From the cell containing the given text, extract its center point as (X, Y) coordinate. 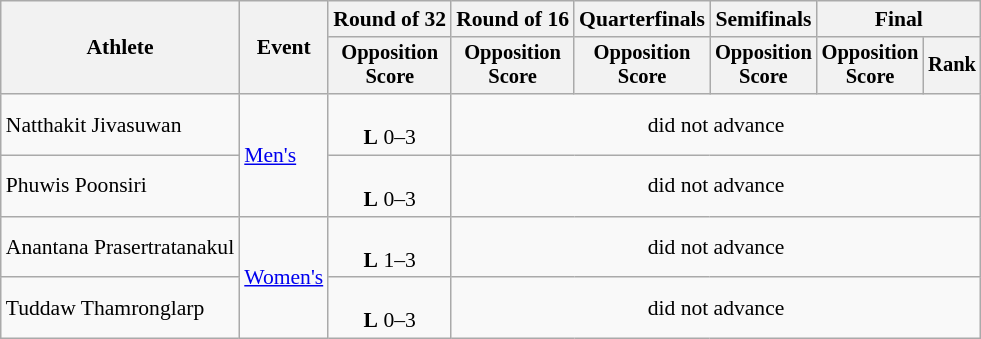
Athlete (120, 48)
Quarterfinals (642, 19)
Round of 16 (512, 19)
Semifinals (764, 19)
Natthakit Jivasuwan (120, 124)
Round of 32 (390, 19)
L 1–3 (390, 248)
Rank (952, 66)
Tuddaw Thamronglarp (120, 308)
Final (899, 19)
Anantana Prasertratanakul (120, 248)
Phuwis Poonsiri (120, 186)
Men's (284, 155)
Women's (284, 278)
Event (284, 48)
